For the text-containing cell, return its midpoint in [x, y] coordinate format. 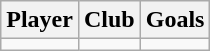
Player [40, 20]
Goals [175, 20]
Club [109, 20]
